Return the (x, y) coordinate for the center point of the cell that contains the specified text.  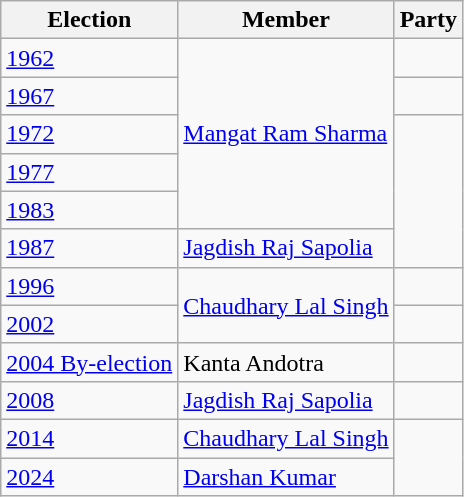
1972 (90, 134)
2004 By-election (90, 362)
2008 (90, 400)
2002 (90, 324)
1983 (90, 210)
2014 (90, 438)
2024 (90, 477)
Election (90, 20)
1987 (90, 248)
Mangat Ram Sharma (286, 134)
Kanta Andotra (286, 362)
1996 (90, 286)
Darshan Kumar (286, 477)
1967 (90, 96)
1962 (90, 58)
1977 (90, 172)
Party (428, 20)
Member (286, 20)
